Identify which cell holds the provided text, then report its [X, Y] central coordinate. 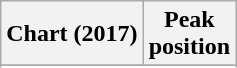
Peakposition [189, 34]
Chart (2017) [72, 34]
